Identify which cell holds the provided text, then report its [X, Y] central coordinate. 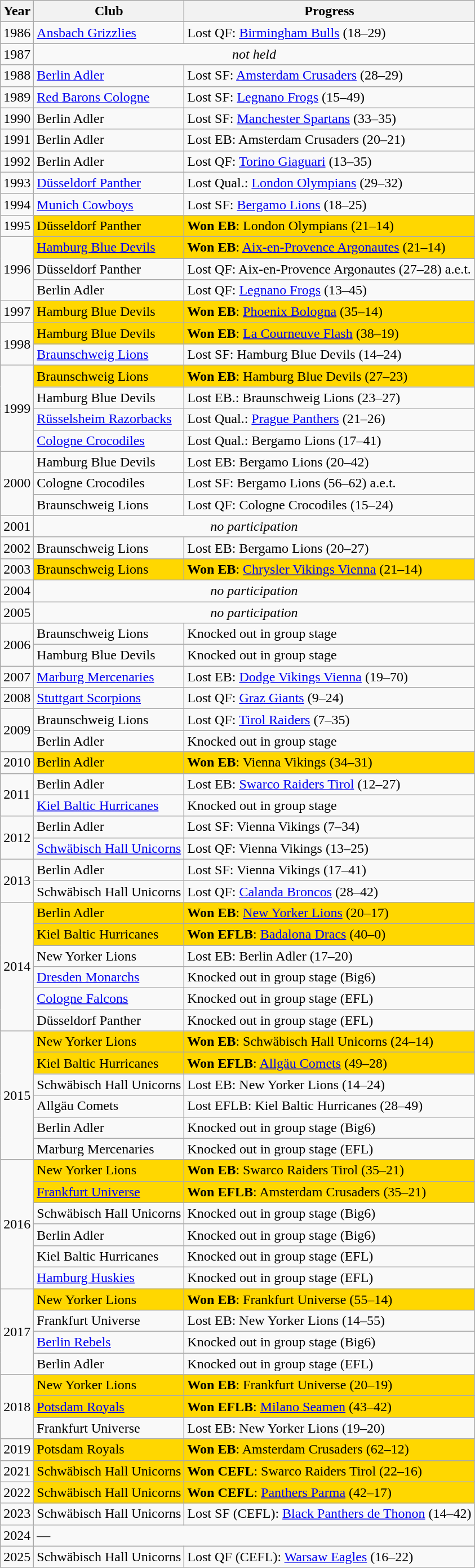
Lost SF: Vienna Vikings (17–41) [329, 870]
1993 [17, 183]
Lost SF: Legnano Frogs (15–49) [329, 97]
Lost QF: Cologne Crocodiles (15–24) [329, 505]
Won EB: Amsterdam Crusaders (62–12) [329, 1450]
Won EB: London Olympians (21–14) [329, 226]
Won EFLB: Allgäu Comets (49–28) [329, 1063]
2022 [17, 1492]
Won EB: Aix-en-Provence Argonautes (21–14) [329, 247]
Lost QF: Vienna Vikings (13–25) [329, 848]
Hamburg Huskies [109, 1278]
2011 [17, 795]
Won EB: Schwäbisch Hall Unicorns (24–14) [329, 1042]
Won EB: Chrysler Vikings Vienna (21–14) [329, 569]
Won EB: Swarco Raiders Tirol (35–21) [329, 1170]
Won EB: Hamburg Blue Devils (27–23) [329, 376]
2003 [17, 569]
Ansbach Grizzlies [109, 33]
Lost QF: Torino Giaguari (13–35) [329, 161]
Lost EB.: Braunschweig Lions (23–27) [329, 398]
2005 [17, 612]
1990 [17, 118]
Dresden Monarchs [109, 977]
Won EB: New Yorker Lions (20–17) [329, 913]
Lost QF: Aix-en-Provence Argonautes (27–28) a.e.t. [329, 269]
Berlin Rebels [109, 1342]
1988 [17, 76]
Lost EB: New Yorker Lions (19–20) [329, 1428]
Cologne Falcons [109, 999]
2010 [17, 763]
2017 [17, 1331]
2014 [17, 966]
Lost EB: Bergamo Lions (20–27) [329, 548]
Lost QF: Calanda Broncos (28–42) [329, 891]
not held [254, 54]
Club [109, 11]
Munich Cowboys [109, 204]
1997 [17, 312]
2006 [17, 645]
1992 [17, 161]
Progress [329, 11]
Won EB: Frankfurt Universe (55–14) [329, 1299]
Lost SF: Bergamo Lions (18–25) [329, 204]
Won EB: Vienna Vikings (34–31) [329, 763]
2009 [17, 730]
Lost EB: Bergamo Lions (20–42) [329, 462]
2013 [17, 880]
Lost QF: Tirol Raiders (7–35) [329, 720]
Lost Qual.: London Olympians (29–32) [329, 183]
2015 [17, 1095]
Lost QF: Legnano Frogs (13–45) [329, 290]
Lost SF: Hamburg Blue Devils (14–24) [329, 355]
Lost Qual.: Prague Panthers (21–26) [329, 419]
Year [17, 11]
Won EFLB: Milano Seamen (43–42) [329, 1407]
2024 [17, 1535]
Lost SF: Vienna Vikings (7–34) [329, 827]
2012 [17, 838]
1996 [17, 268]
Lost EB: New Yorker Lions (14–24) [329, 1085]
Won EB: Frankfurt Universe (20–19) [329, 1385]
Allgäu Comets [109, 1106]
Lost EFLB: Kiel Baltic Hurricanes (28–49) [329, 1106]
2021 [17, 1471]
Lost Qual.: Bergamo Lions (17–41) [329, 441]
Lost SF: Bergamo Lions (56–62) a.e.t. [329, 483]
Lost EB: New Yorker Lions (14–55) [329, 1321]
2001 [17, 526]
Stuttgart Scorpions [109, 698]
2002 [17, 548]
1987 [17, 54]
Lost EB: Dodge Vikings Vienna (19–70) [329, 677]
2007 [17, 677]
1999 [17, 408]
Lost EB: Berlin Adler (17–20) [329, 956]
Lost QF: Birmingham Bulls (18–29) [329, 33]
2019 [17, 1450]
Won EB: Phoenix Bologna (35–14) [329, 312]
Won EB: La Courneuve Flash (38–19) [329, 333]
Won CEFL: Swarco Raiders Tirol (22–16) [329, 1471]
Lost SF (CEFL): Black Panthers de Thonon (14–42) [329, 1514]
Lost SF: Amsterdam Crusaders (28–29) [329, 76]
Won EFLB: Amsterdam Crusaders (35–21) [329, 1192]
2000 [17, 483]
2025 [17, 1557]
Lost QF: Graz Giants (9–24) [329, 698]
1994 [17, 204]
1998 [17, 344]
Lost EB: Swarco Raiders Tirol (12–27) [329, 784]
Lost EB: Amsterdam Crusaders (20–21) [329, 140]
2018 [17, 1407]
Won EFLB: Badalona Dracs (40–0) [329, 934]
Lost QF (CEFL): Warsaw Eagles (16–22) [329, 1557]
2008 [17, 698]
Won CEFL: Panthers Parma (42–17) [329, 1492]
2004 [17, 591]
Lost SF: Manchester Spartans (33–35) [329, 118]
2023 [17, 1514]
Red Barons Cologne [109, 97]
1989 [17, 97]
— [254, 1535]
2016 [17, 1224]
1995 [17, 226]
Rüsselsheim Razorbacks [109, 419]
1991 [17, 140]
1986 [17, 33]
